Scan for the cell matching the given text and deliver its [x, y] coordinate at center. 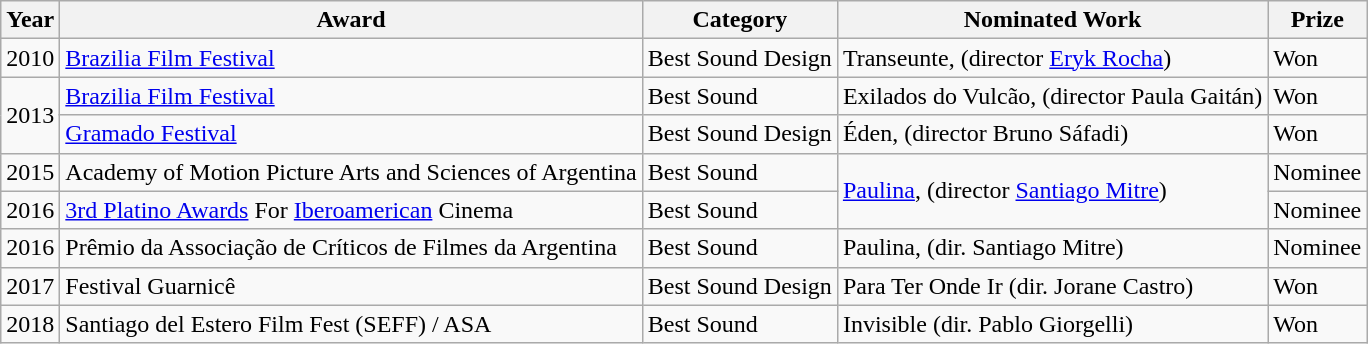
Transeunte, (director Eryk Rocha) [1052, 58]
Éden, (director Bruno Sáfadi) [1052, 134]
Nominated Work [1052, 20]
2013 [30, 115]
Paulina, (dir. Santiago Mitre) [1052, 248]
Gramado Festival [351, 134]
2010 [30, 58]
Prêmio da Associação de Críticos de Filmes da Argentina [351, 248]
2017 [30, 286]
Academy of Motion Picture Arts and Sciences of Argentina [351, 172]
Para Ter Onde Ir (dir. Jorane Castro) [1052, 286]
3rd Platino Awards For Iberoamerican Cinema [351, 210]
Prize [1318, 20]
Exilados do Vulcão, (director Paula Gaitán) [1052, 96]
Festival Guarnicê [351, 286]
Year [30, 20]
Santiago del Estero Film Fest (SEFF) / ASA [351, 324]
Invisible (dir. Pablo Giorgelli) [1052, 324]
2015 [30, 172]
Award [351, 20]
Paulina, (director Santiago Mitre) [1052, 191]
2018 [30, 324]
Category [740, 20]
